Pinpoint the cell where the given text exists, returning its (X, Y) midpoint coordinate. 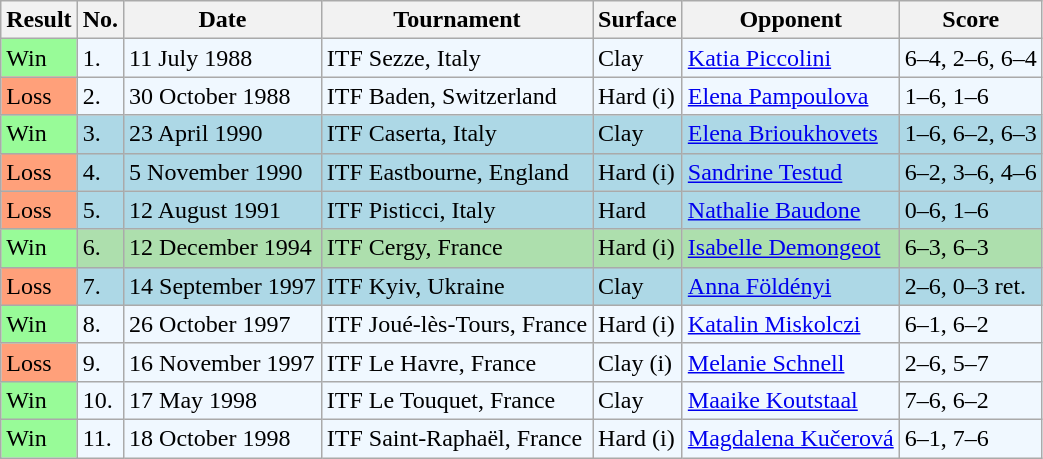
ITF Cergy, France (456, 248)
ITF Kyiv, Ukraine (456, 286)
6. (100, 248)
Katalin Miskolczi (790, 324)
ITF Eastbourne, England (456, 172)
6–4, 2–6, 6–4 (970, 58)
ITF Sezze, Italy (456, 58)
11. (100, 438)
Hard (638, 210)
2–6, 0–3 ret. (970, 286)
Result (39, 20)
Tournament (456, 20)
5. (100, 210)
6–2, 3–6, 4–6 (970, 172)
Clay (i) (638, 362)
2–6, 5–7 (970, 362)
17 May 1998 (223, 400)
Nathalie Baudone (790, 210)
Opponent (790, 20)
10. (100, 400)
3. (100, 134)
Maaike Koutstaal (790, 400)
6–1, 6–2 (970, 324)
23 April 1990 (223, 134)
Elena Brioukhovets (790, 134)
Magdalena Kučerová (790, 438)
0–6, 1–6 (970, 210)
ITF Le Touquet, France (456, 400)
1–6, 6–2, 6–3 (970, 134)
26 October 1997 (223, 324)
30 October 1988 (223, 96)
8. (100, 324)
Sandrine Testud (790, 172)
4. (100, 172)
1–6, 1–6 (970, 96)
7. (100, 286)
Melanie Schnell (790, 362)
5 November 1990 (223, 172)
12 December 1994 (223, 248)
ITF Le Havre, France (456, 362)
9. (100, 362)
Date (223, 20)
Surface (638, 20)
6–1, 7–6 (970, 438)
Anna Földényi (790, 286)
ITF Joué-lès-Tours, France (456, 324)
18 October 1998 (223, 438)
11 July 1988 (223, 58)
12 August 1991 (223, 210)
14 September 1997 (223, 286)
Score (970, 20)
6–3, 6–3 (970, 248)
7–6, 6–2 (970, 400)
No. (100, 20)
ITF Saint-Raphaël, France (456, 438)
2. (100, 96)
Elena Pampoulova (790, 96)
Katia Piccolini (790, 58)
ITF Baden, Switzerland (456, 96)
ITF Pisticci, Italy (456, 210)
16 November 1997 (223, 362)
ITF Caserta, Italy (456, 134)
1. (100, 58)
Isabelle Demongeot (790, 248)
